Determine the [X, Y] coordinate at the center of the cell enclosing the given text.  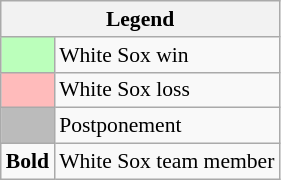
Legend [140, 19]
White Sox win [166, 55]
Bold [28, 162]
White Sox team member [166, 162]
Postponement [166, 126]
White Sox loss [166, 90]
